Search for the cell housing the specified text and yield its (X, Y) center coordinate. 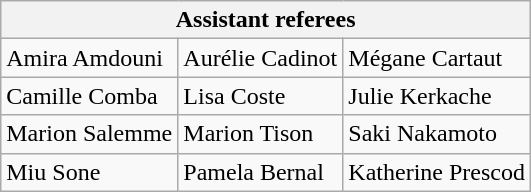
Miu Sone (90, 172)
Julie Kerkache (437, 96)
Camille Comba (90, 96)
Lisa Coste (260, 96)
Mégane Cartaut (437, 58)
Aurélie Cadinot (260, 58)
Amira Amdouni (90, 58)
Marion Salemme (90, 134)
Saki Nakamoto (437, 134)
Marion Tison (260, 134)
Assistant referees (266, 20)
Pamela Bernal (260, 172)
Katherine Prescod (437, 172)
